Search for the cell housing the specified text and yield its (X, Y) center coordinate. 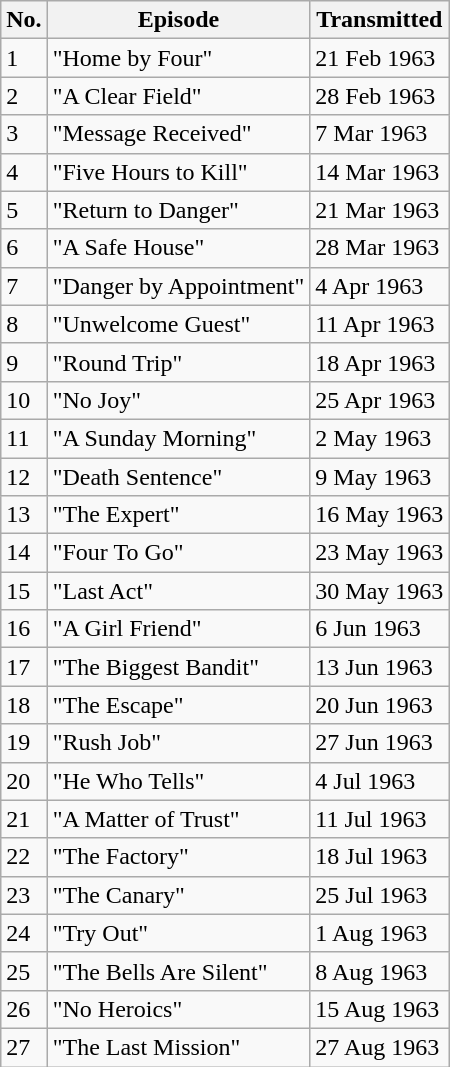
13 (24, 515)
19 (24, 743)
14 (24, 553)
25 (24, 971)
"The Biggest Bandit" (178, 667)
1 (24, 58)
27 Jun 1963 (380, 743)
16 May 1963 (380, 515)
7 (24, 286)
Transmitted (380, 20)
"A Girl Friend" (178, 629)
21 Mar 1963 (380, 210)
26 (24, 1009)
18 Jul 1963 (380, 857)
21 Feb 1963 (380, 58)
6 (24, 248)
"Round Trip" (178, 362)
Episode (178, 20)
"No Joy" (178, 400)
12 (24, 477)
28 Feb 1963 (380, 96)
11 (24, 438)
"The Expert" (178, 515)
"Danger by Appointment" (178, 286)
18 (24, 705)
27 Aug 1963 (380, 1047)
25 Jul 1963 (380, 895)
"Message Received" (178, 134)
4 Apr 1963 (380, 286)
4 Jul 1963 (380, 781)
3 (24, 134)
1 Aug 1963 (380, 933)
7 Mar 1963 (380, 134)
"Unwelcome Guest" (178, 324)
"Four To Go" (178, 553)
"Last Act" (178, 591)
"Try Out" (178, 933)
5 (24, 210)
"Death Sentence" (178, 477)
15 (24, 591)
21 (24, 819)
9 (24, 362)
"The Escape" (178, 705)
24 (24, 933)
15 Aug 1963 (380, 1009)
14 Mar 1963 (380, 172)
6 Jun 1963 (380, 629)
20 Jun 1963 (380, 705)
23 (24, 895)
"The Bells Are Silent" (178, 971)
"Home by Four" (178, 58)
27 (24, 1047)
"The Factory" (178, 857)
23 May 1963 (380, 553)
"He Who Tells" (178, 781)
"The Last Mission" (178, 1047)
10 (24, 400)
11 Apr 1963 (380, 324)
"The Canary" (178, 895)
20 (24, 781)
"Return to Danger" (178, 210)
30 May 1963 (380, 591)
"No Heroics" (178, 1009)
2 (24, 96)
"A Safe House" (178, 248)
2 May 1963 (380, 438)
4 (24, 172)
"A Sunday Morning" (178, 438)
22 (24, 857)
17 (24, 667)
8 (24, 324)
8 Aug 1963 (380, 971)
11 Jul 1963 (380, 819)
"A Clear Field" (178, 96)
16 (24, 629)
9 May 1963 (380, 477)
"Five Hours to Kill" (178, 172)
28 Mar 1963 (380, 248)
No. (24, 20)
"A Matter of Trust" (178, 819)
13 Jun 1963 (380, 667)
18 Apr 1963 (380, 362)
25 Apr 1963 (380, 400)
"Rush Job" (178, 743)
